Output the (x, y) coordinate of the center of the cell containing the given text.  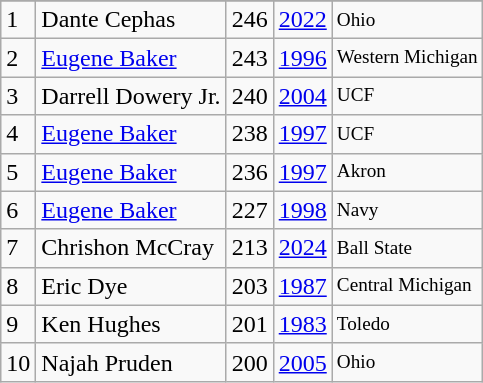
213 (250, 248)
2022 (302, 20)
238 (250, 134)
1 (18, 20)
Darrell Dowery Jr. (131, 96)
203 (250, 286)
1983 (302, 324)
8 (18, 286)
2024 (302, 248)
Central Michigan (407, 286)
10 (18, 362)
1998 (302, 210)
6 (18, 210)
9 (18, 324)
243 (250, 58)
Western Michigan (407, 58)
Akron (407, 172)
236 (250, 172)
2 (18, 58)
227 (250, 210)
Ken Hughes (131, 324)
Ball State (407, 248)
1996 (302, 58)
2005 (302, 362)
1987 (302, 286)
Eric Dye (131, 286)
Navy (407, 210)
240 (250, 96)
Dante Cephas (131, 20)
7 (18, 248)
Toledo (407, 324)
5 (18, 172)
201 (250, 324)
4 (18, 134)
3 (18, 96)
Chrishon McCray (131, 248)
2004 (302, 96)
200 (250, 362)
246 (250, 20)
Najah Pruden (131, 362)
